Extract the (X, Y) coordinate from the center of the cell holding the provided text.  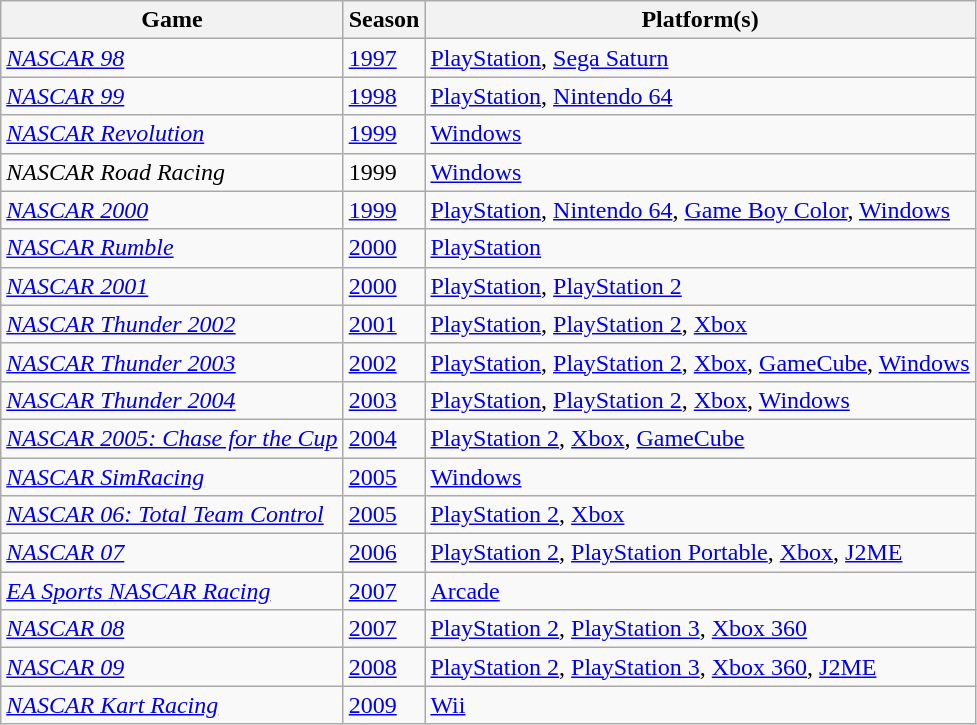
2004 (384, 438)
PlayStation 2, PlayStation Portable, Xbox, J2ME (700, 553)
NASCAR 2000 (172, 210)
1998 (384, 96)
NASCAR 09 (172, 667)
NASCAR SimRacing (172, 477)
2002 (384, 362)
NASCAR Thunder 2002 (172, 324)
2001 (384, 324)
2003 (384, 400)
NASCAR Kart Racing (172, 705)
2009 (384, 705)
PlayStation, PlayStation 2, Xbox, Windows (700, 400)
PlayStation 2, PlayStation 3, Xbox 360, J2ME (700, 667)
2008 (384, 667)
NASCAR 99 (172, 96)
NASCAR 2005: Chase for the Cup (172, 438)
PlayStation, PlayStation 2 (700, 286)
PlayStation (700, 248)
PlayStation 2, Xbox (700, 515)
NASCAR 06: Total Team Control (172, 515)
Game (172, 20)
PlayStation, Nintendo 64, Game Boy Color, Windows (700, 210)
NASCAR Rumble (172, 248)
NASCAR Road Racing (172, 172)
PlayStation, Sega Saturn (700, 58)
NASCAR 08 (172, 629)
PlayStation, PlayStation 2, Xbox (700, 324)
NASCAR Revolution (172, 134)
NASCAR 2001 (172, 286)
Wii (700, 705)
Season (384, 20)
Arcade (700, 591)
1997 (384, 58)
NASCAR Thunder 2003 (172, 362)
PlayStation 2, PlayStation 3, Xbox 360 (700, 629)
EA Sports NASCAR Racing (172, 591)
Platform(s) (700, 20)
2006 (384, 553)
PlayStation, Nintendo 64 (700, 96)
PlayStation, PlayStation 2, Xbox, GameCube, Windows (700, 362)
NASCAR Thunder 2004 (172, 400)
NASCAR 98 (172, 58)
NASCAR 07 (172, 553)
PlayStation 2, Xbox, GameCube (700, 438)
